Capture the cell that displays the provided text and extract its (x, y) central coordinate. 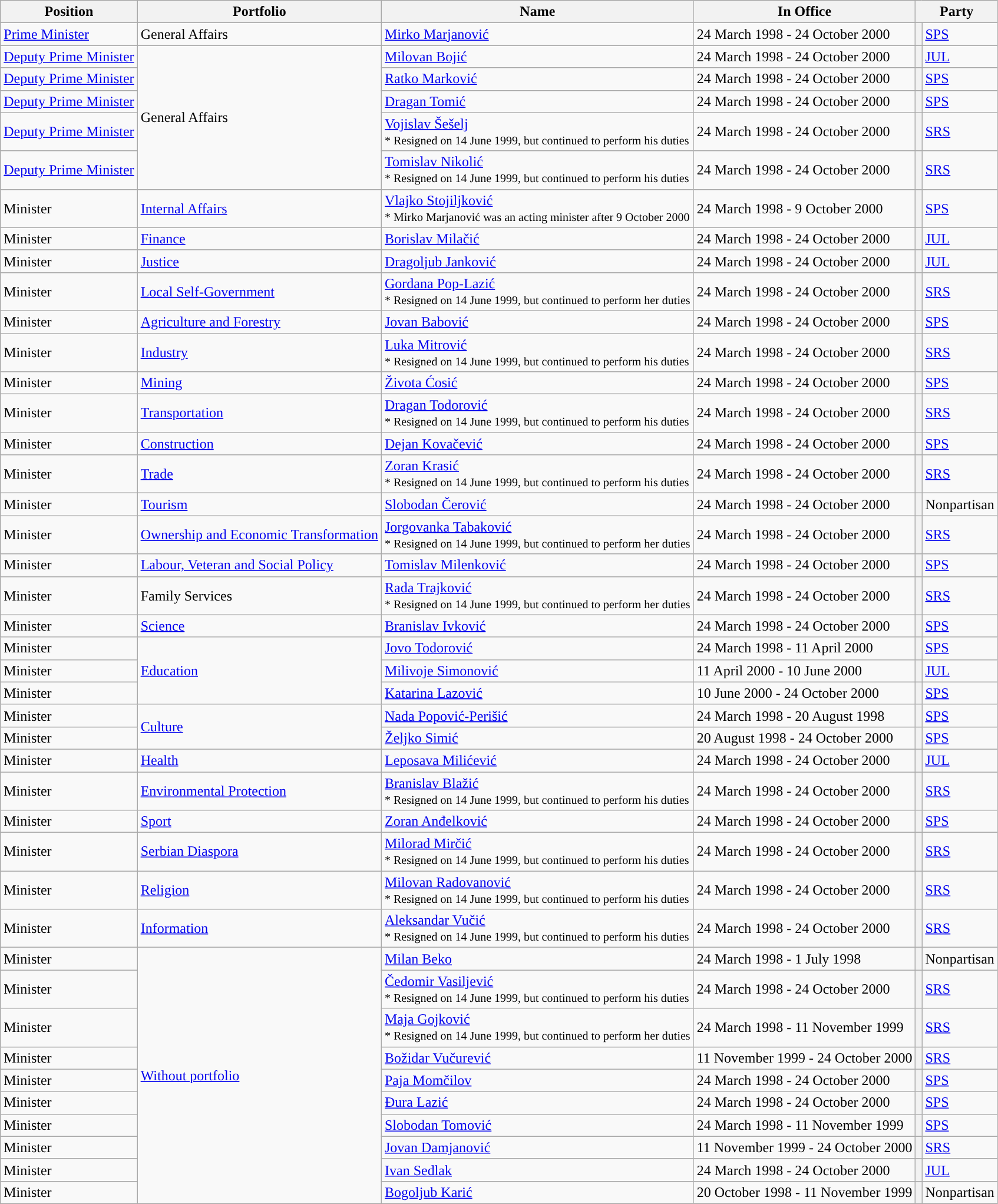
20 October 1998 - 11 November 1999 (805, 1192)
Vlajko Stojiljković* Mirko Marjanović was an acting minister after 9 October 2000 (537, 209)
Zoran Anđelković (537, 822)
Finance (259, 239)
Jovan Damjanović (537, 1147)
Jorgovanka Tabaković* Resigned on 14 June 1999, but continued to perform her duties (537, 535)
24 March 1998 - 9 October 2000 (805, 209)
Family Services (259, 595)
20 August 1998 - 24 October 2000 (805, 738)
Milivoje Simonović (537, 671)
Života Ćosić (537, 383)
Milovan Bojić (537, 57)
Construction (259, 444)
Information (259, 929)
Internal Affairs (259, 209)
Vojislav Šešelj* Resigned on 14 June 1999, but continued to perform his duties (537, 132)
Gordana Pop-Lazić* Resigned on 14 June 1999, but continued to perform her duties (537, 291)
Dragoljub Janković (537, 261)
Agriculture and Forestry (259, 322)
Portfolio (259, 12)
Dragan Tomić (537, 101)
Milovan Radovanović* Resigned on 14 June 1999, but continued to perform his duties (537, 890)
Luka Mitrović* Resigned on 14 June 1999, but continued to perform his duties (537, 352)
Education (259, 671)
Branislav Blažić* Resigned on 14 June 1999, but continued to perform his duties (537, 791)
Justice (259, 261)
Milan Beko (537, 959)
Labour, Veteran and Social Policy (259, 565)
Tomislav Milenković (537, 565)
Đura Lazić (537, 1103)
Mirko Marjanović (537, 34)
11 April 2000 - 10 June 2000 (805, 671)
Jovo Todorović (537, 648)
Health (259, 760)
Religion (259, 890)
Nada Popović-Perišić (537, 715)
Katarina Lazović (537, 693)
Without portfolio (259, 1076)
Serbian Diaspora (259, 852)
Prime Minister (69, 34)
Jovan Babović (537, 322)
Tomislav Nikolić* Resigned on 14 June 1999, but continued to perform his duties (537, 170)
Party (957, 12)
Culture (259, 727)
Sport (259, 822)
10 June 2000 - 24 October 2000 (805, 693)
Paja Momčilov (537, 1080)
Borislav Milačić (537, 239)
Local Self-Government (259, 291)
Maja Gojković* Resigned on 14 June 1999, but continued to perform her duties (537, 1028)
In Office (805, 12)
Aleksandar Vučić* Resigned on 14 June 1999, but continued to perform his duties (537, 929)
Čedomir Vasiljević* Resigned on 14 June 1999, but continued to perform his duties (537, 989)
Slobodan Tomović (537, 1125)
Slobodan Čerović (537, 504)
Tourism (259, 504)
Dragan Todorović* Resigned on 14 June 1999, but continued to perform his duties (537, 414)
24 March 1998 - 20 August 1998 (805, 715)
Bogoljub Karić (537, 1192)
Ownership and Economic Transformation (259, 535)
Position (69, 12)
Transportation (259, 414)
Dejan Kovačević (537, 444)
Željko Simić (537, 738)
Industry (259, 352)
Leposava Milićević (537, 760)
24 March 1998 - 11 April 2000 (805, 648)
Ivan Sedlak (537, 1170)
Science (259, 626)
Mining (259, 383)
Name (537, 12)
Ratko Marković (537, 79)
24 March 1998 - 1 July 1998 (805, 959)
Milorad Mirčić* Resigned on 14 June 1999, but continued to perform his duties (537, 852)
Trade (259, 474)
Zoran Krasić* Resigned on 14 June 1999, but continued to perform his duties (537, 474)
Božidar Vučurević (537, 1058)
Environmental Protection (259, 791)
Branislav Ivković (537, 626)
Rada Trajković* Resigned on 14 June 1999, but continued to perform her duties (537, 595)
